From the cell containing the given text, extract its center point as [x, y] coordinate. 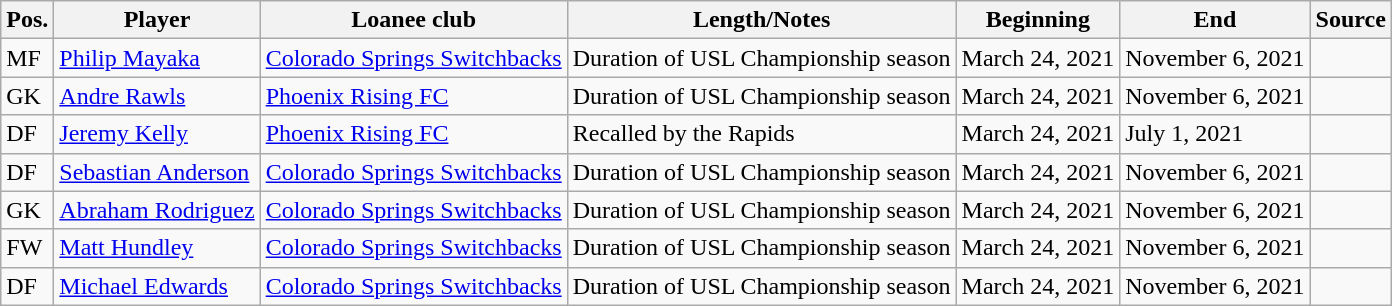
Player [157, 20]
Beginning [1038, 20]
MF [28, 58]
Jeremy Kelly [157, 134]
Source [1350, 20]
Sebastian Anderson [157, 172]
Andre Rawls [157, 96]
Pos. [28, 20]
Length/Notes [762, 20]
Recalled by the Rapids [762, 134]
July 1, 2021 [1215, 134]
Abraham Rodriguez [157, 210]
End [1215, 20]
Michael Edwards [157, 286]
FW [28, 248]
Matt Hundley [157, 248]
Philip Mayaka [157, 58]
Loanee club [414, 20]
